Determine the [x, y] coordinate at the center of the cell enclosing the given text.  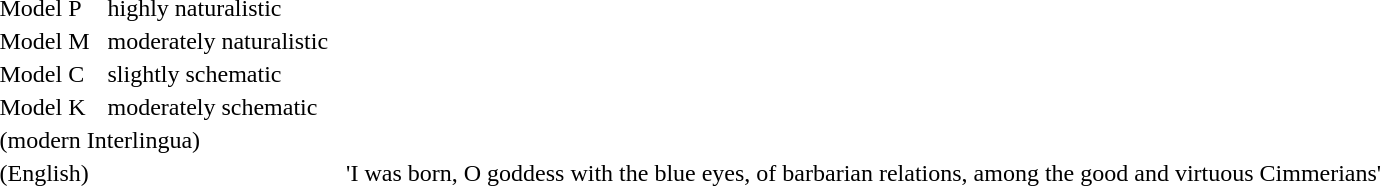
moderately schematic [218, 107]
moderately naturalistic [218, 41]
slightly schematic [218, 74]
